Locate the cell with the specified text and output its (X, Y) center coordinate. 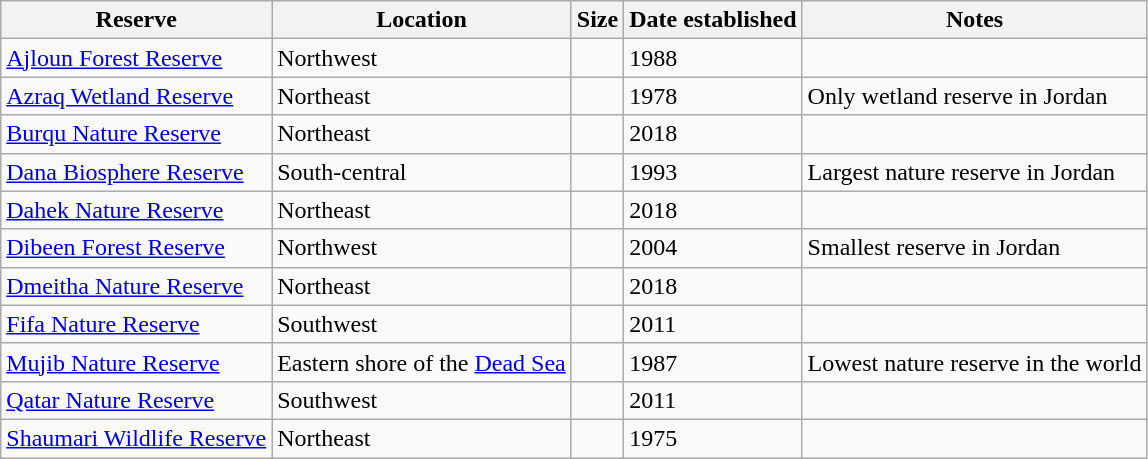
Dana Biosphere Reserve (136, 172)
Dahek Nature Reserve (136, 210)
Date established (713, 20)
Lowest nature reserve in the world (974, 362)
Fifa Nature Reserve (136, 324)
Only wetland reserve in Jordan (974, 96)
1993 (713, 172)
Shaumari Wildlife Reserve (136, 438)
Dibeen Forest Reserve (136, 248)
1987 (713, 362)
1978 (713, 96)
Dmeitha Nature Reserve (136, 286)
Qatar Nature Reserve (136, 400)
Eastern shore of the Dead Sea (422, 362)
1988 (713, 58)
Notes (974, 20)
Largest nature reserve in Jordan (974, 172)
Azraq Wetland Reserve (136, 96)
Smallest reserve in Jordan (974, 248)
2004 (713, 248)
Mujib Nature Reserve (136, 362)
Location (422, 20)
1975 (713, 438)
South-central (422, 172)
Size (597, 20)
Burqu Nature Reserve (136, 134)
Reserve (136, 20)
Ajloun Forest Reserve (136, 58)
